Capture the cell that displays the provided text and extract its [x, y] central coordinate. 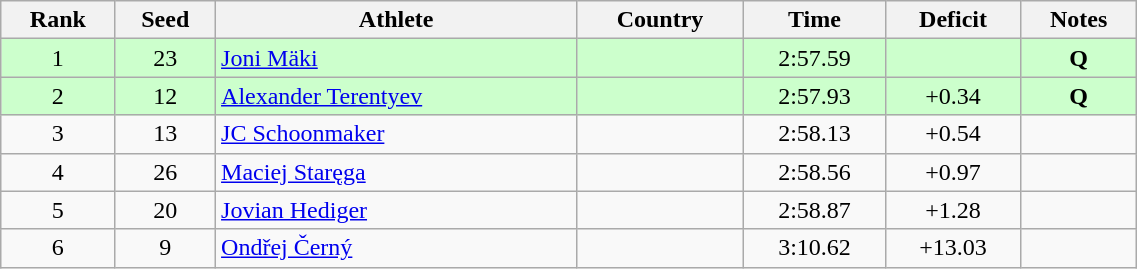
2:57.59 [814, 58]
Rank [58, 20]
Country [660, 20]
+1.28 [954, 210]
23 [166, 58]
1 [58, 58]
Jovian Hediger [396, 210]
Deficit [954, 20]
20 [166, 210]
Alexander Terentyev [396, 96]
3 [58, 134]
5 [58, 210]
2 [58, 96]
9 [166, 248]
Athlete [396, 20]
Joni Mäki [396, 58]
12 [166, 96]
2:58.13 [814, 134]
4 [58, 172]
26 [166, 172]
JC Schoonmaker [396, 134]
3:10.62 [814, 248]
+0.97 [954, 172]
+0.54 [954, 134]
+0.34 [954, 96]
6 [58, 248]
2:58.87 [814, 210]
13 [166, 134]
2:58.56 [814, 172]
Ondřej Černý [396, 248]
Notes [1078, 20]
2:57.93 [814, 96]
Maciej Staręga [396, 172]
+13.03 [954, 248]
Time [814, 20]
Seed [166, 20]
